Scan for the cell matching the given text and deliver its (x, y) coordinate at center. 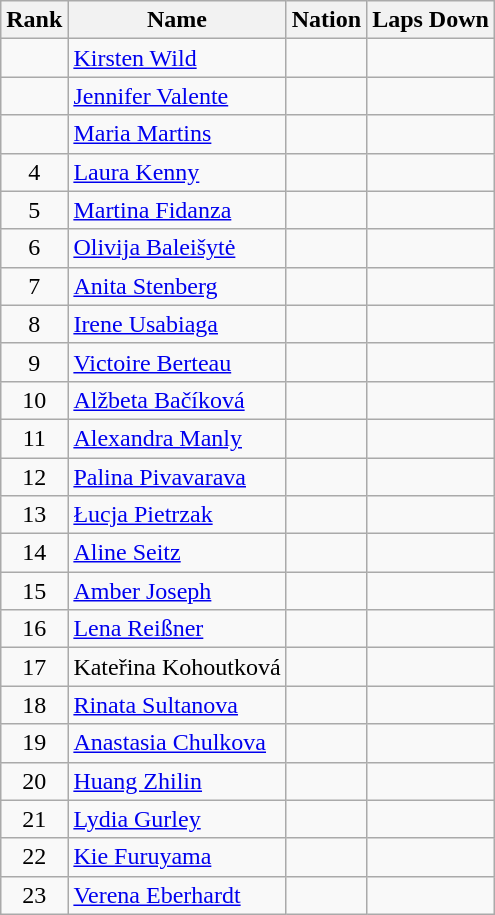
Alžbeta Bačíková (177, 400)
Aline Seitz (177, 553)
Jennifer Valente (177, 96)
Anastasia Chulkova (177, 743)
12 (34, 477)
Kateřina Kohoutková (177, 667)
Łucja Pietrzak (177, 515)
Alexandra Manly (177, 438)
9 (34, 362)
Huang Zhilin (177, 781)
Kirsten Wild (177, 58)
22 (34, 857)
Lydia Gurley (177, 819)
Olivija Baleišytė (177, 248)
Name (177, 20)
13 (34, 515)
15 (34, 591)
7 (34, 286)
21 (34, 819)
Victoire Berteau (177, 362)
Martina Fidanza (177, 210)
Rinata Sultanova (177, 705)
Maria Martins (177, 134)
20 (34, 781)
18 (34, 705)
4 (34, 172)
11 (34, 438)
Kie Furuyama (177, 857)
14 (34, 553)
17 (34, 667)
Amber Joseph (177, 591)
6 (34, 248)
5 (34, 210)
Lena Reißner (177, 629)
Laura Kenny (177, 172)
10 (34, 400)
Laps Down (431, 20)
16 (34, 629)
19 (34, 743)
23 (34, 895)
Irene Usabiaga (177, 324)
Rank (34, 20)
Verena Eberhardt (177, 895)
Anita Stenberg (177, 286)
Nation (326, 20)
Palina Pivavarava (177, 477)
8 (34, 324)
